Return [X, Y] of the center of cell containing provided text 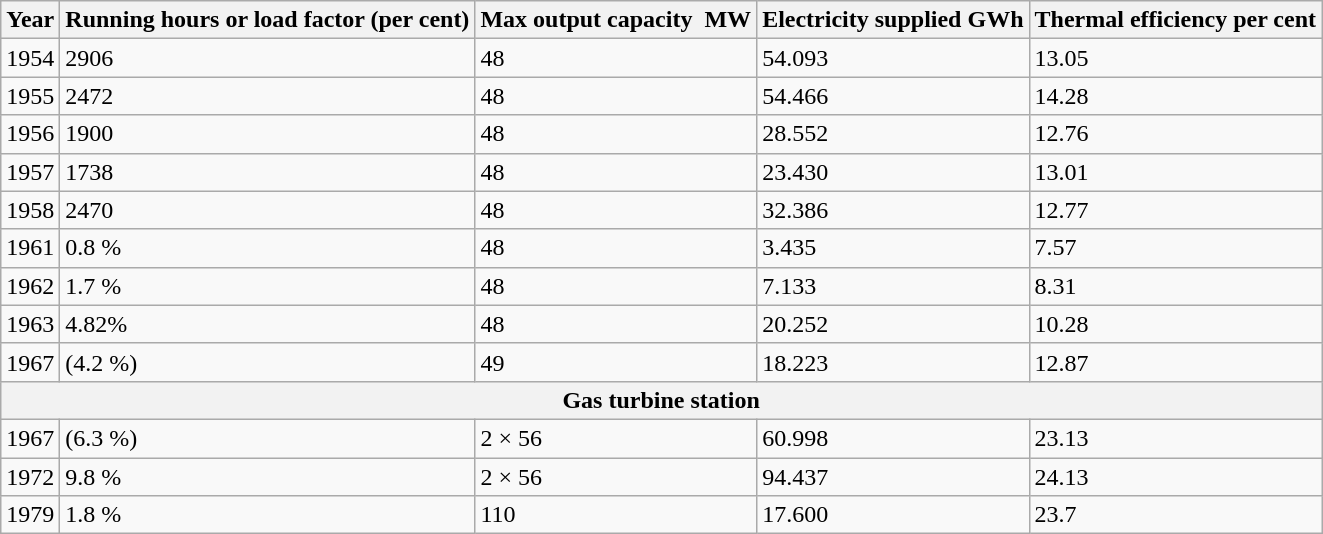
1.7 % [268, 286]
10.28 [1176, 324]
Thermal efficiency per cent [1176, 20]
0.8 % [268, 248]
(4.2 %) [268, 362]
9.8 % [268, 477]
2472 [268, 96]
12.77 [1176, 210]
17.600 [893, 515]
1957 [30, 172]
7.57 [1176, 248]
8.31 [1176, 286]
2906 [268, 58]
54.466 [893, 96]
2470 [268, 210]
Electricity supplied GWh [893, 20]
Running hours or load factor (per cent) [268, 20]
23.13 [1176, 438]
1962 [30, 286]
49 [616, 362]
1954 [30, 58]
1738 [268, 172]
12.76 [1176, 134]
20.252 [893, 324]
(6.3 %) [268, 438]
1956 [30, 134]
1979 [30, 515]
Max output capacity MW [616, 20]
24.13 [1176, 477]
1958 [30, 210]
32.386 [893, 210]
13.01 [1176, 172]
1961 [30, 248]
28.552 [893, 134]
23.430 [893, 172]
1900 [268, 134]
3.435 [893, 248]
14.28 [1176, 96]
1.8 % [268, 515]
Year [30, 20]
18.223 [893, 362]
23.7 [1176, 515]
94.437 [893, 477]
13.05 [1176, 58]
54.093 [893, 58]
110 [616, 515]
60.998 [893, 438]
12.87 [1176, 362]
7.133 [893, 286]
4.82% [268, 324]
1972 [30, 477]
1955 [30, 96]
1963 [30, 324]
Gas turbine station [662, 400]
